For the text-containing cell, return its midpoint in [X, Y] coordinate format. 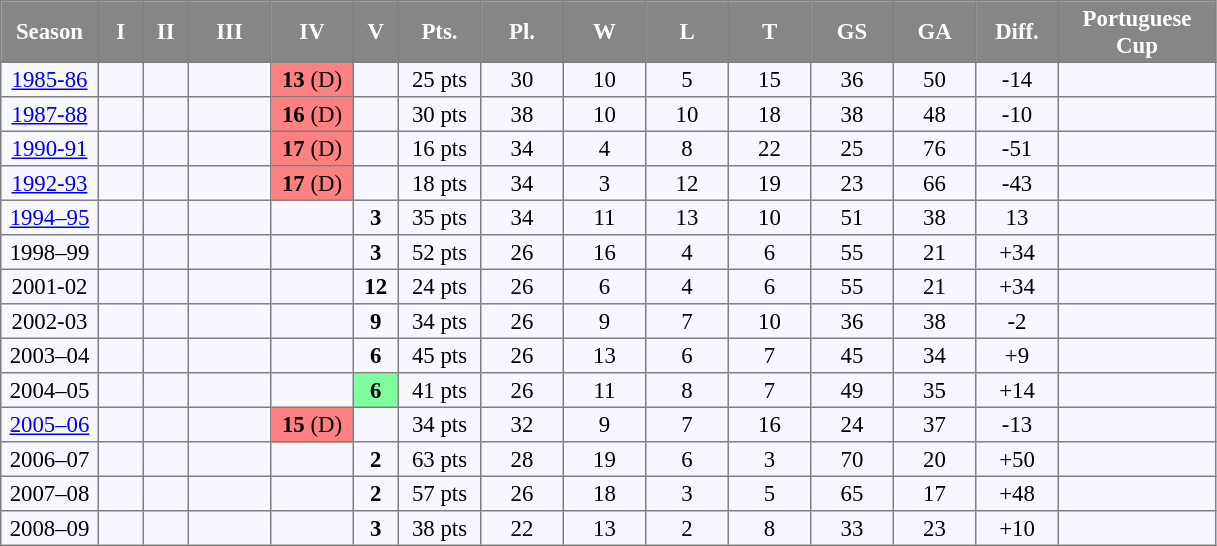
63 pts [439, 459]
2003–04 [50, 355]
Diff. [1017, 32]
50 [934, 79]
70 [852, 459]
65 [852, 493]
33 [852, 528]
W [604, 32]
51 [852, 217]
T [769, 32]
1987-88 [50, 114]
24 [852, 424]
-43 [1017, 183]
37 [934, 424]
15 (D) [312, 424]
IV [312, 32]
35 [934, 390]
GA [934, 32]
1992-93 [50, 183]
1985-86 [50, 79]
Pts. [439, 32]
15 [769, 79]
66 [934, 183]
-14 [1017, 79]
52 pts [439, 252]
Season [50, 32]
1998–99 [50, 252]
L [687, 32]
2007–08 [50, 493]
+50 [1017, 459]
16 pts [439, 148]
20 [934, 459]
I [120, 32]
38 pts [439, 528]
II [166, 32]
41 pts [439, 390]
48 [934, 114]
III [229, 32]
2001-02 [50, 286]
-51 [1017, 148]
45 [852, 355]
Portuguese Cup [1137, 32]
30 [522, 79]
24 pts [439, 286]
+9 [1017, 355]
2005–06 [50, 424]
2004–05 [50, 390]
+14 [1017, 390]
+48 [1017, 493]
16 (D) [312, 114]
45 pts [439, 355]
49 [852, 390]
V [376, 32]
2006–07 [50, 459]
Pl. [522, 32]
32 [522, 424]
-2 [1017, 321]
2008–09 [50, 528]
1994–95 [50, 217]
18 pts [439, 183]
1990-91 [50, 148]
2002-03 [50, 321]
35 pts [439, 217]
25 [852, 148]
76 [934, 148]
-10 [1017, 114]
57 pts [439, 493]
30 pts [439, 114]
17 [934, 493]
-13 [1017, 424]
GS [852, 32]
+10 [1017, 528]
25 pts [439, 79]
28 [522, 459]
13 (D) [312, 79]
